Extract the [X, Y] coordinate from the center of the cell holding the provided text.  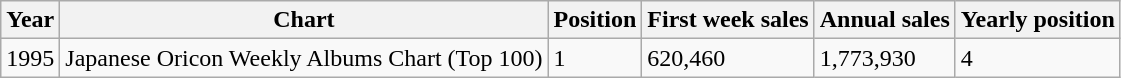
Chart [304, 20]
Japanese Oricon Weekly Albums Chart (Top 100) [304, 58]
Position [595, 20]
1995 [30, 58]
Yearly position [1038, 20]
1 [595, 58]
1,773,930 [884, 58]
First week sales [728, 20]
4 [1038, 58]
Annual sales [884, 20]
Year [30, 20]
620,460 [728, 58]
